Determine the [X, Y] coordinate at the center of the cell enclosing the given text.  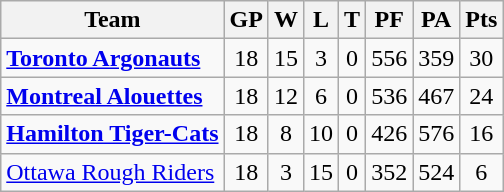
PA [436, 20]
PF [390, 20]
T [352, 20]
10 [320, 134]
W [286, 20]
30 [482, 58]
16 [482, 134]
Team [112, 20]
Hamilton Tiger-Cats [112, 134]
L [320, 20]
359 [436, 58]
467 [436, 96]
8 [286, 134]
352 [390, 172]
24 [482, 96]
426 [390, 134]
524 [436, 172]
536 [390, 96]
Ottawa Rough Riders [112, 172]
12 [286, 96]
Toronto Argonauts [112, 58]
Montreal Alouettes [112, 96]
Pts [482, 20]
556 [390, 58]
576 [436, 134]
GP [246, 20]
